Return (x, y) of the center of cell containing provided text 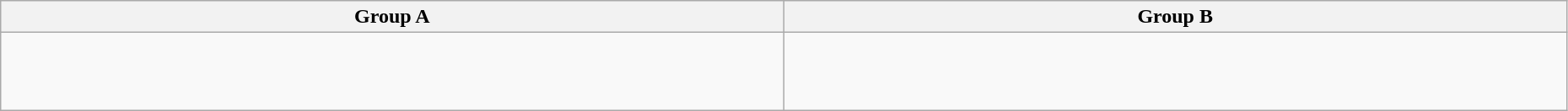
Group A (392, 17)
Group B (1175, 17)
